Search for the cell housing the specified text and yield its (X, Y) center coordinate. 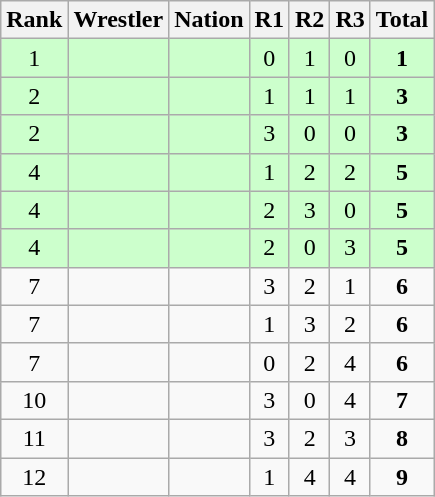
12 (34, 477)
Rank (34, 20)
R2 (309, 20)
R3 (350, 20)
8 (402, 438)
Nation (209, 20)
Wrestler (118, 20)
10 (34, 400)
R1 (269, 20)
9 (402, 477)
11 (34, 438)
Total (402, 20)
